Capture the cell that displays the provided text and extract its (X, Y) central coordinate. 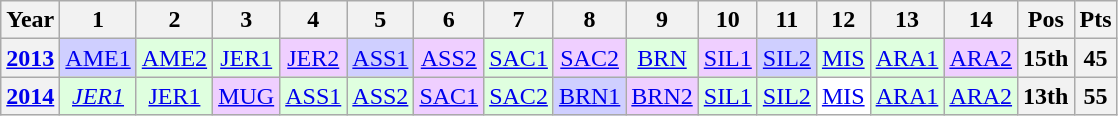
MUG (246, 96)
2014 (30, 96)
4 (314, 20)
Year (30, 20)
11 (786, 20)
12 (843, 20)
1 (98, 20)
AME1 (98, 58)
7 (519, 20)
AME2 (174, 58)
BRN1 (589, 96)
9 (662, 20)
13th (1046, 96)
14 (981, 20)
10 (728, 20)
55 (1096, 96)
6 (449, 20)
JER2 (314, 58)
BRN2 (662, 96)
2 (174, 20)
45 (1096, 58)
5 (380, 20)
Pos (1046, 20)
3 (246, 20)
2013 (30, 58)
13 (907, 20)
Pts (1096, 20)
BRN (662, 58)
15th (1046, 58)
8 (589, 20)
